Search for the cell housing the specified text and yield its [X, Y] center coordinate. 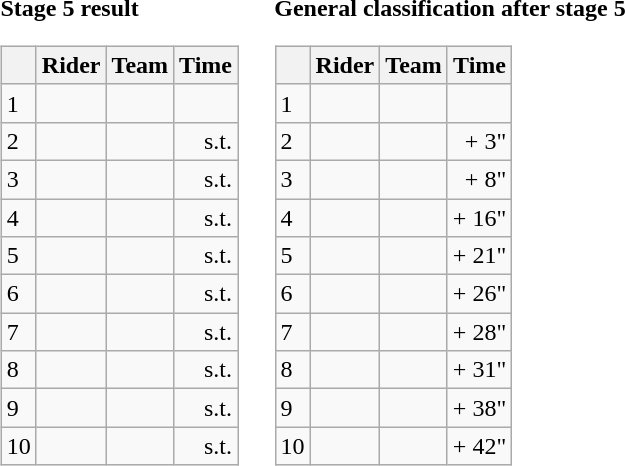
+ 3" [479, 141]
+ 16" [479, 217]
+ 42" [479, 446]
+ 28" [479, 332]
+ 26" [479, 294]
+ 8" [479, 179]
+ 21" [479, 256]
+ 38" [479, 408]
+ 31" [479, 370]
